Provide the [x, y] coordinate of the cell's center where the given text is located.  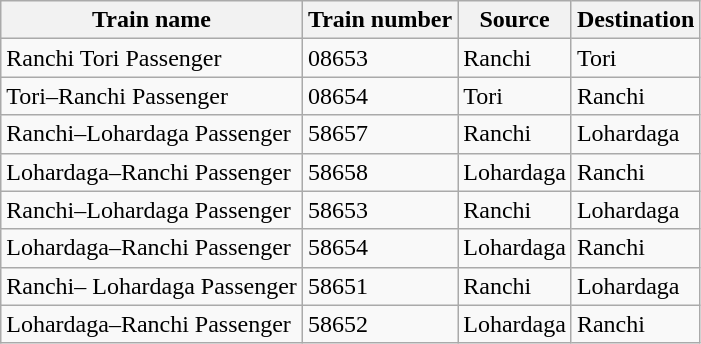
58658 [380, 172]
Destination [635, 20]
Ranchi– Lohardaga Passenger [152, 286]
Source [515, 20]
Ranchi Tori Passenger [152, 58]
58657 [380, 134]
08654 [380, 96]
58654 [380, 248]
58652 [380, 324]
Train name [152, 20]
08653 [380, 58]
Train number [380, 20]
Tori–Ranchi Passenger [152, 96]
58651 [380, 286]
58653 [380, 210]
